Locate the cell with the specified text and output its (x, y) center coordinate. 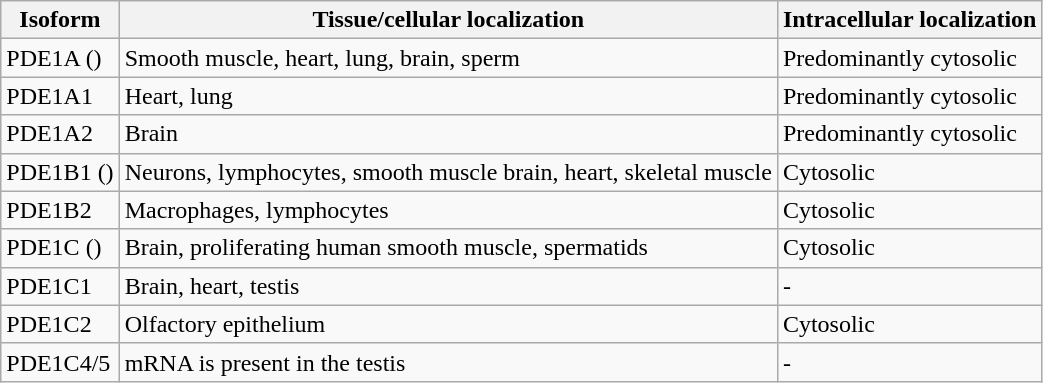
Smooth muscle, heart, lung, brain, sperm (448, 58)
PDE1C2 (60, 324)
PDE1A2 (60, 134)
PDE1B1 () (60, 172)
Heart, lung (448, 96)
PDE1A () (60, 58)
Neurons, lymphocytes, smooth muscle brain, heart, skeletal muscle (448, 172)
PDE1C1 (60, 286)
Brain (448, 134)
Brain, proliferating human smooth muscle, spermatids (448, 248)
Brain, heart, testis (448, 286)
Isoform (60, 20)
PDE1B2 (60, 210)
Macrophages, lymphocytes (448, 210)
PDE1C () (60, 248)
Intracellular localization (910, 20)
PDE1C4/5 (60, 362)
Tissue/cellular localization (448, 20)
PDE1A1 (60, 96)
Olfactory epithelium (448, 324)
mRNA is present in the testis (448, 362)
